Scan for the cell matching the given text and deliver its (X, Y) coordinate at center. 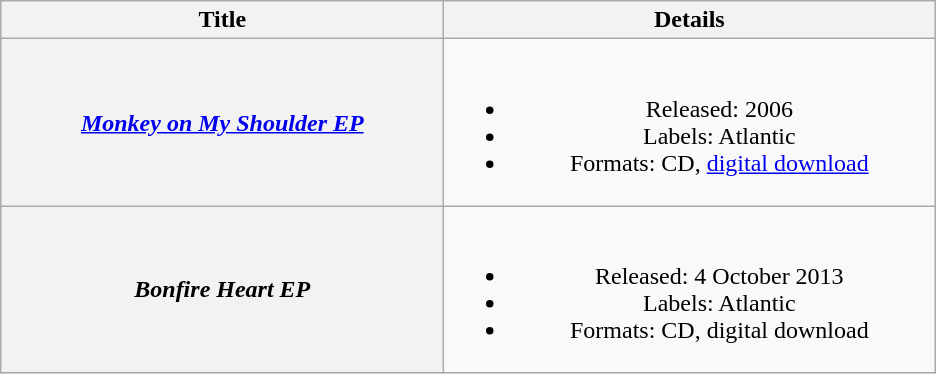
Details (690, 20)
Title (222, 20)
Released: 2006Labels: AtlanticFormats: CD, digital download (690, 122)
Bonfire Heart EP (222, 290)
Monkey on My Shoulder EP (222, 122)
Released: 4 October 2013Labels: AtlanticFormats: CD, digital download (690, 290)
